Pinpoint the cell where the given text exists, returning its (x, y) midpoint coordinate. 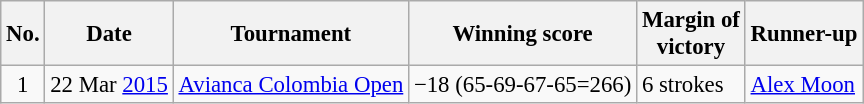
Avianca Colombia Open (290, 85)
−18 (65-69-67-65=266) (523, 85)
Date (109, 34)
No. (23, 34)
Margin ofvictory (692, 34)
22 Mar 2015 (109, 85)
Alex Moon (804, 85)
Winning score (523, 34)
Tournament (290, 34)
6 strokes (692, 85)
Runner-up (804, 34)
1 (23, 85)
